Scan for the cell matching the given text and deliver its [x, y] coordinate at center. 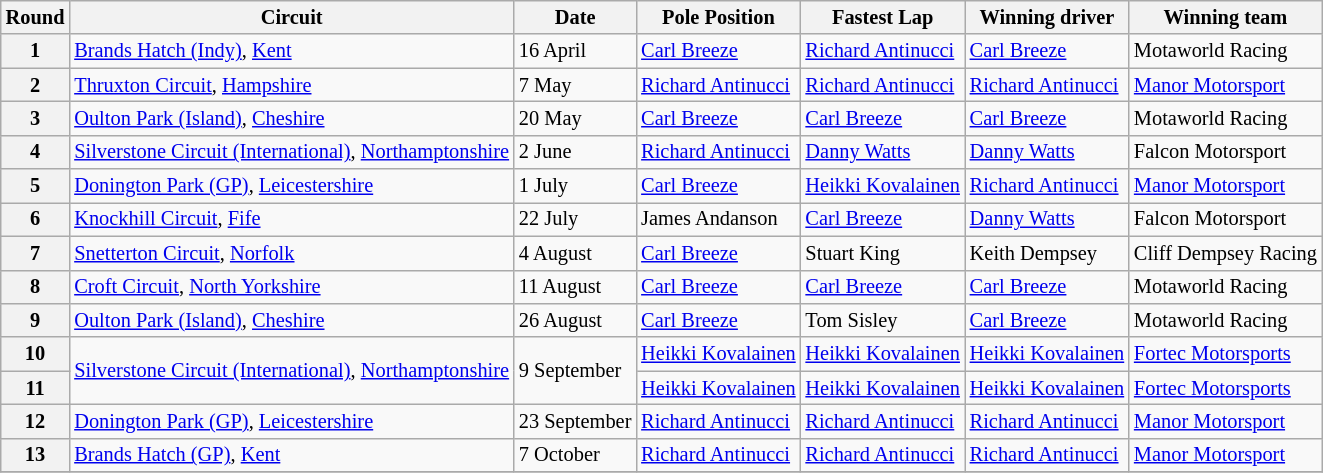
4 [36, 152]
23 September [575, 421]
Thruxton Circuit, Hampshire [292, 85]
Stuart King [883, 253]
11 August [575, 287]
11 [36, 388]
7 May [575, 85]
2 June [575, 152]
4 August [575, 253]
Winning driver [1047, 17]
Knockhill Circuit, Fife [292, 219]
26 August [575, 320]
Keith Dempsey [1047, 253]
Round [36, 17]
1 July [575, 186]
Croft Circuit, North Yorkshire [292, 287]
Fastest Lap [883, 17]
Winning team [1226, 17]
Date [575, 17]
13 [36, 455]
1 [36, 51]
9 September [575, 370]
Brands Hatch (GP), Kent [292, 455]
20 May [575, 118]
6 [36, 219]
12 [36, 421]
10 [36, 354]
9 [36, 320]
Circuit [292, 17]
22 July [575, 219]
3 [36, 118]
Pole Position [718, 17]
Cliff Dempsey Racing [1226, 253]
8 [36, 287]
Brands Hatch (Indy), Kent [292, 51]
Tom Sisley [883, 320]
16 April [575, 51]
James Andanson [718, 219]
2 [36, 85]
Snetterton Circuit, Norfolk [292, 253]
7 [36, 253]
7 October [575, 455]
5 [36, 186]
